Return (X, Y) of the center of cell containing provided text 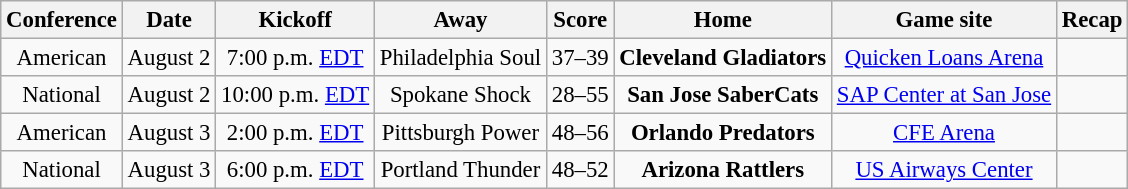
CFE Arena (944, 133)
Quicken Loans Arena (944, 58)
10:00 p.m. EDT (296, 95)
Recap (1092, 20)
Conference (62, 20)
Kickoff (296, 20)
6:00 p.m. EDT (296, 170)
San Jose SaberCats (723, 95)
2:00 p.m. EDT (296, 133)
Portland Thunder (460, 170)
US Airways Center (944, 170)
48–52 (580, 170)
Game site (944, 20)
Date (169, 20)
Home (723, 20)
Cleveland Gladiators (723, 58)
Spokane Shock (460, 95)
Score (580, 20)
Away (460, 20)
48–56 (580, 133)
Pittsburgh Power (460, 133)
Philadelphia Soul (460, 58)
SAP Center at San Jose (944, 95)
28–55 (580, 95)
Arizona Rattlers (723, 170)
Orlando Predators (723, 133)
37–39 (580, 58)
7:00 p.m. EDT (296, 58)
